Return (x, y) of the center of cell containing provided text 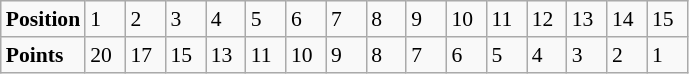
12 (547, 19)
17 (145, 55)
14 (627, 19)
Points (43, 55)
Position (43, 19)
20 (105, 55)
